Output the [x, y] coordinate of the center of the cell containing the given text.  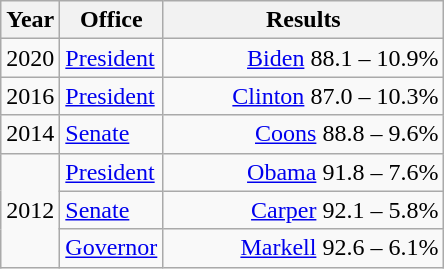
Obama 91.8 – 7.6% [304, 172]
Year [30, 20]
2020 [30, 58]
Clinton 87.0 – 10.3% [304, 96]
Carper 92.1 – 5.8% [304, 210]
Markell 92.6 – 6.1% [304, 248]
2016 [30, 96]
Results [304, 20]
Biden 88.1 – 10.9% [304, 58]
Governor [112, 248]
2012 [30, 210]
2014 [30, 134]
Coons 88.8 – 9.6% [304, 134]
Office [112, 20]
